Return (x, y) of the center of cell containing provided text 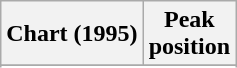
Peakposition (189, 34)
Chart (1995) (72, 34)
